Detect which cell encompasses the target text, then output its (X, Y) center coordinate. 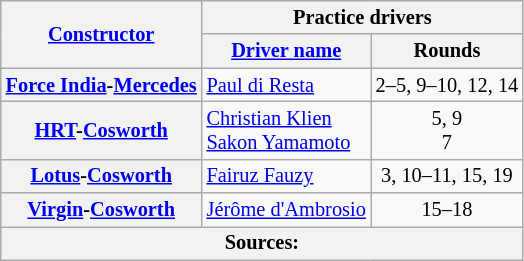
Lotus-Cosworth (102, 176)
Fairuz Fauzy (286, 176)
Driver name (286, 51)
5, 97 (447, 130)
HRT-Cosworth (102, 130)
Rounds (447, 51)
Paul di Resta (286, 85)
Practice drivers (362, 17)
Christian Klien Sakon Yamamoto (286, 130)
Constructor (102, 34)
Virgin-Cosworth (102, 210)
2–5, 9–10, 12, 14 (447, 85)
Force India-Mercedes (102, 85)
3, 10–11, 15, 19 (447, 176)
Sources: (262, 243)
Jérôme d'Ambrosio (286, 210)
15–18 (447, 210)
